Locate the cell with the specified text and output its [X, Y] center coordinate. 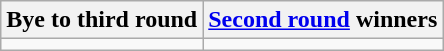
Second round winners [323, 20]
Bye to third round [102, 20]
